Output the [X, Y] coordinate of the center of the cell containing the given text.  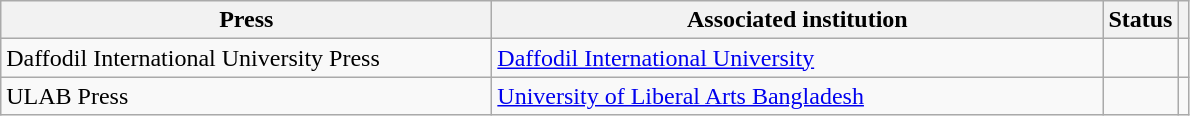
Daffodil International University [798, 58]
ULAB Press [246, 96]
Status [1140, 20]
Daffodil International University Press [246, 58]
Press [246, 20]
University of Liberal Arts Bangladesh [798, 96]
Associated institution [798, 20]
